Search for the cell housing the specified text and yield its (X, Y) center coordinate. 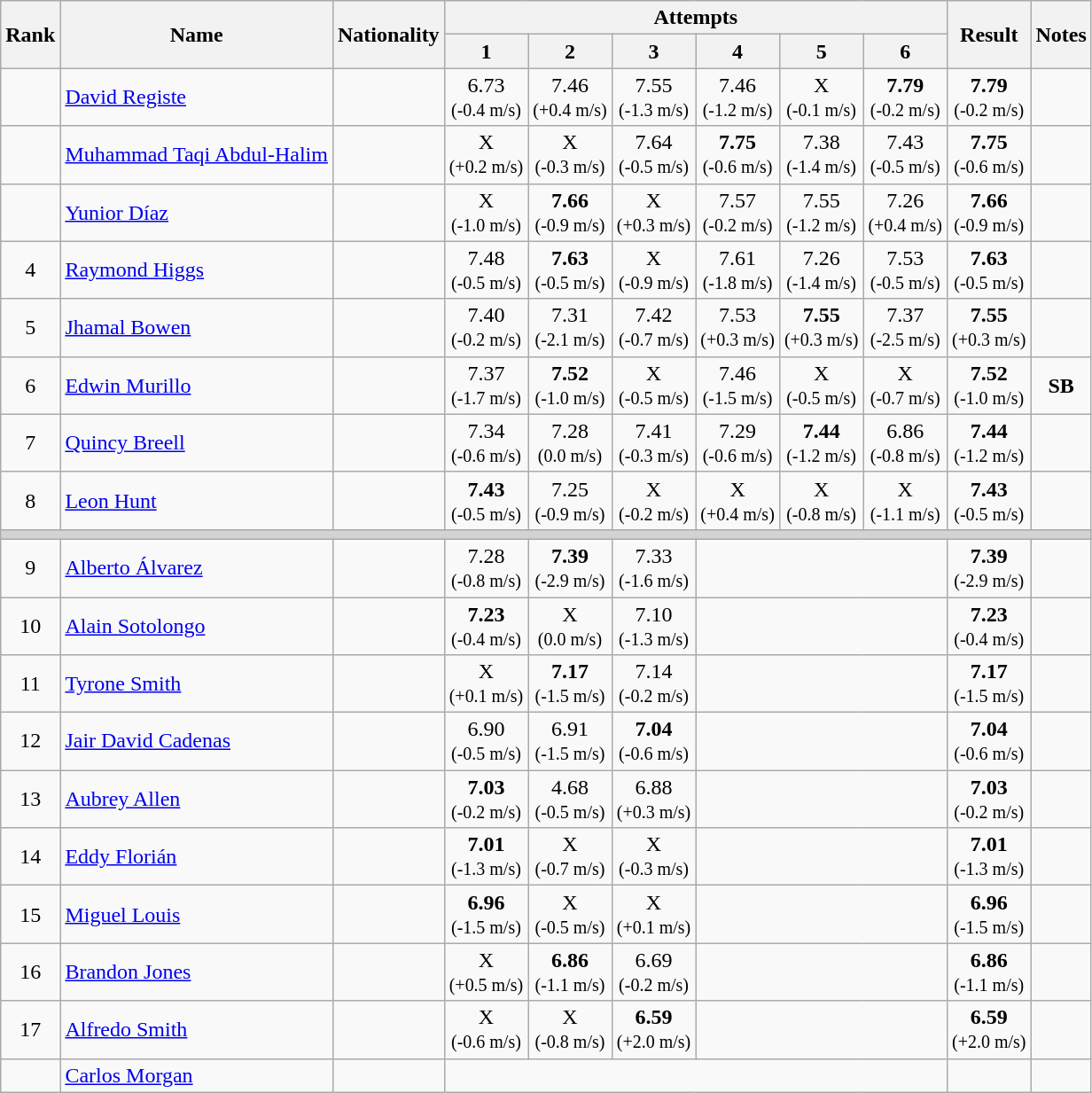
6.86(-1.1 m/s) (989, 972)
7.04 (-0.6 m/s) (654, 741)
6.90 (-0.5 m/s) (486, 741)
Edwin Murillo (197, 385)
Alberto Álvarez (197, 567)
2 (571, 51)
7.37 (-1.7 m/s) (486, 385)
7.37 (-2.5 m/s) (906, 328)
10 (30, 626)
7.64 (-0.5 m/s) (654, 154)
7.75(-0.6 m/s) (989, 154)
7.55 (+0.3 m/s) (821, 328)
6.69 (-0.2 m/s) (654, 972)
7.23(-0.4 m/s) (989, 626)
7.48 (-0.5 m/s) (486, 269)
Brandon Jones (197, 972)
16 (30, 972)
11 (30, 684)
17 (30, 1030)
7.55 (-1.3 m/s) (654, 98)
7.14 (-0.2 m/s) (654, 684)
1 (486, 51)
7.17 (-1.5 m/s) (571, 684)
7.23 (-0.4 m/s) (486, 626)
Alain Sotolongo (197, 626)
7.63(-0.5 m/s) (989, 269)
7 (30, 443)
7.79 (-0.2 m/s) (906, 98)
6.59 (+2.0 m/s) (654, 1030)
7.40 (-0.2 m/s) (486, 328)
7.04(-0.6 m/s) (989, 741)
SB (1061, 385)
7.28 (0.0 m/s) (571, 443)
7.53 (-0.5 m/s) (906, 269)
6.86 (-1.1 m/s) (571, 972)
X (+0.3 m/s) (654, 213)
Yunior Díaz (197, 213)
7.39(-2.9 m/s) (989, 567)
6.59(+2.0 m/s) (989, 1030)
David Registe (197, 98)
7.57 (-0.2 m/s) (737, 213)
7.17(-1.5 m/s) (989, 684)
7.03 (-0.2 m/s) (486, 800)
15 (30, 915)
X (-1.1 m/s) (906, 500)
7.41 (-0.3 m/s) (654, 443)
7.25 (-0.9 m/s) (571, 500)
7.55 (-1.2 m/s) (821, 213)
X (-0.6 m/s) (486, 1030)
6.86 (-0.8 m/s) (906, 443)
Notes (1061, 35)
7.75 (-0.6 m/s) (737, 154)
4.68 (-0.5 m/s) (571, 800)
Tyrone Smith (197, 684)
Rank (30, 35)
7.46 (+0.4 m/s) (571, 98)
7.31 (-2.1 m/s) (571, 328)
7.44(-1.2 m/s) (989, 443)
7.46 (-1.2 m/s) (737, 98)
7.29 (-0.6 m/s) (737, 443)
7.53 (+0.3 m/s) (737, 328)
7.26 (-1.4 m/s) (821, 269)
Alfredo Smith (197, 1030)
X (0.0 m/s) (571, 626)
7.63 (-0.5 m/s) (571, 269)
7.46 (-1.5 m/s) (737, 385)
X (-0.9 m/s) (654, 269)
Name (197, 35)
6.91 (-1.5 m/s) (571, 741)
X (+0.4 m/s) (737, 500)
Eddy Florián (197, 856)
3 (654, 51)
7.10 (-1.3 m/s) (654, 626)
7.52 (-1.0 m/s) (571, 385)
Attempts (695, 18)
7.38 (-1.4 m/s) (821, 154)
Raymond Higgs (197, 269)
Miguel Louis (197, 915)
7.52(-1.0 m/s) (989, 385)
7.55(+0.3 m/s) (989, 328)
7.43(-0.5 m/s) (989, 500)
X (-0.1 m/s) (821, 98)
Jair David Cadenas (197, 741)
Carlos Morgan (197, 1075)
Nationality (388, 35)
Jhamal Bowen (197, 328)
7.28 (-0.8 m/s) (486, 567)
7.01 (-1.3 m/s) (486, 856)
6.96 (-1.5 m/s) (486, 915)
Muhammad Taqi Abdul-Halim (197, 154)
7.66(-0.9 m/s) (989, 213)
7.01(-1.3 m/s) (989, 856)
6.73 (-0.4 m/s) (486, 98)
X (-0.2 m/s) (654, 500)
7.34 (-0.6 m/s) (486, 443)
7.44 (-1.2 m/s) (821, 443)
X (-1.0 m/s) (486, 213)
7.61 (-1.8 m/s) (737, 269)
7.26 (+0.4 m/s) (906, 213)
7.39 (-2.9 m/s) (571, 567)
6.88 (+0.3 m/s) (654, 800)
13 (30, 800)
6.96(-1.5 m/s) (989, 915)
12 (30, 741)
X (+0.2 m/s) (486, 154)
9 (30, 567)
X (+0.5 m/s) (486, 972)
Leon Hunt (197, 500)
Quincy Breell (197, 443)
14 (30, 856)
8 (30, 500)
7.03(-0.2 m/s) (989, 800)
Aubrey Allen (197, 800)
7.42 (-0.7 m/s) (654, 328)
7.33 (-1.6 m/s) (654, 567)
7.66 (-0.9 m/s) (571, 213)
7.79(-0.2 m/s) (989, 98)
Result (989, 35)
